Pinpoint the cell where the given text exists, returning its (X, Y) midpoint coordinate. 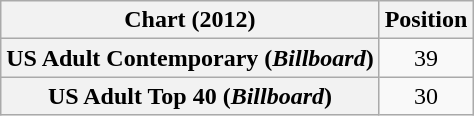
Chart (2012) (190, 20)
Position (426, 20)
US Adult Top 40 (Billboard) (190, 96)
39 (426, 58)
30 (426, 96)
US Adult Contemporary (Billboard) (190, 58)
